Identify which cell holds the provided text, then report its [x, y] central coordinate. 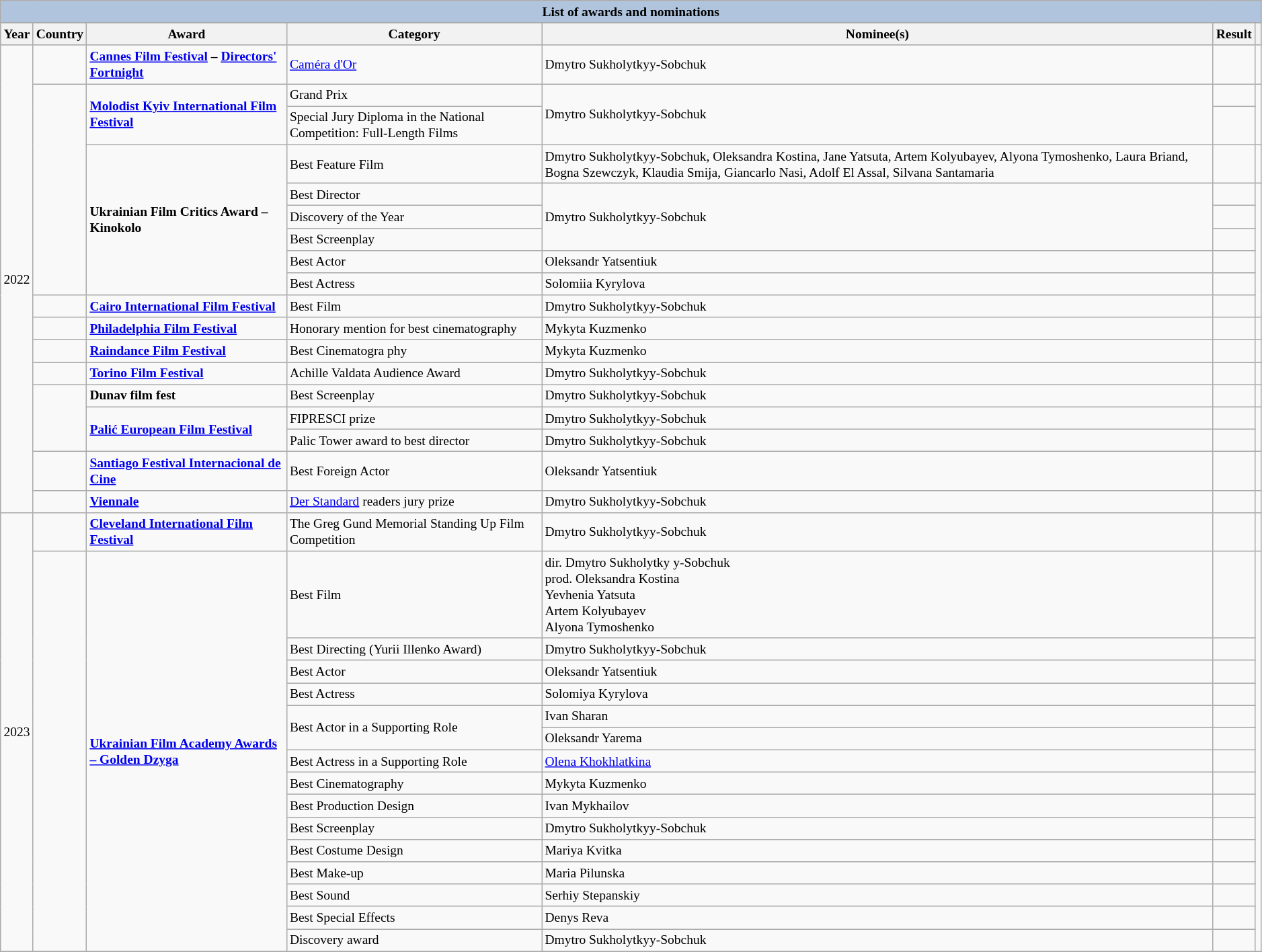
Ivan Mykhailov [877, 805]
Best Cinematogra phy [414, 351]
Honorary mention for best cinematography [414, 328]
Santiago Festival Internacional de Cine [187, 471]
Discovery of the Year [414, 216]
Cannes Film Festival – Directors' Fortnight [187, 65]
Best Cinematography [414, 784]
Palić European Film Festival [187, 429]
Best Actress in a Supporting Role [414, 761]
Ukrainian Film Academy Awards – Golden Dzyga [187, 752]
Molodist Kyiv International Film Festival [187, 114]
Best Feature Film [414, 164]
Year [17, 34]
The Greg Gund Memorial Standing Up Film Competition [414, 531]
Serhiy Stepanskiy [877, 896]
Best Production Design [414, 805]
Grand Prix [414, 95]
Mariya Kvitka [877, 850]
Ukrainian Film Critics Award – Kinokolo [187, 220]
Maria Pilunska [877, 873]
Solomiya Kyrylova [877, 694]
Torino Film Festival [187, 374]
Best Costume Design [414, 850]
Der Standard readers jury prize [414, 502]
Country [60, 34]
Philadelphia Film Festival [187, 328]
List of awards and nominations [631, 12]
dir. Dmytro Sukholytky y-Sobchukprod. Oleksandra KostinaYevhenia YatsutaArtem KolyubayevAlyona Tymoshenko [877, 594]
2023 [17, 731]
Best Sound [414, 896]
Ivan Sharan [877, 717]
Best Director [414, 194]
Nominee(s) [877, 34]
Denys Reva [877, 917]
2022 [17, 278]
Best Make-up [414, 873]
Achille Valdata Audience Award [414, 374]
Cleveland International Film Festival [187, 531]
Cairo International Film Festival [187, 307]
Palic Tower award to best director [414, 441]
Best Actor in a Supporting Role [414, 727]
Oleksandr Yarema [877, 738]
Best Directing (Yurii Illenko Award) [414, 649]
FIPRESCI prize [414, 418]
Discovery award [414, 940]
Best Special Effects [414, 917]
Best Foreign Actor [414, 471]
Raindance Film Festival [187, 351]
Caméra d'Or [414, 65]
Olena Khokhlatkina [877, 761]
Category [414, 34]
Viennale [187, 502]
Solomiia Kyrylova [877, 284]
Dunav film fest [187, 395]
Award [187, 34]
Special Jury Diploma in the National Competition: Full-Length Films [414, 125]
Result [1234, 34]
